Output the [x, y] coordinate of the center of the cell containing the given text.  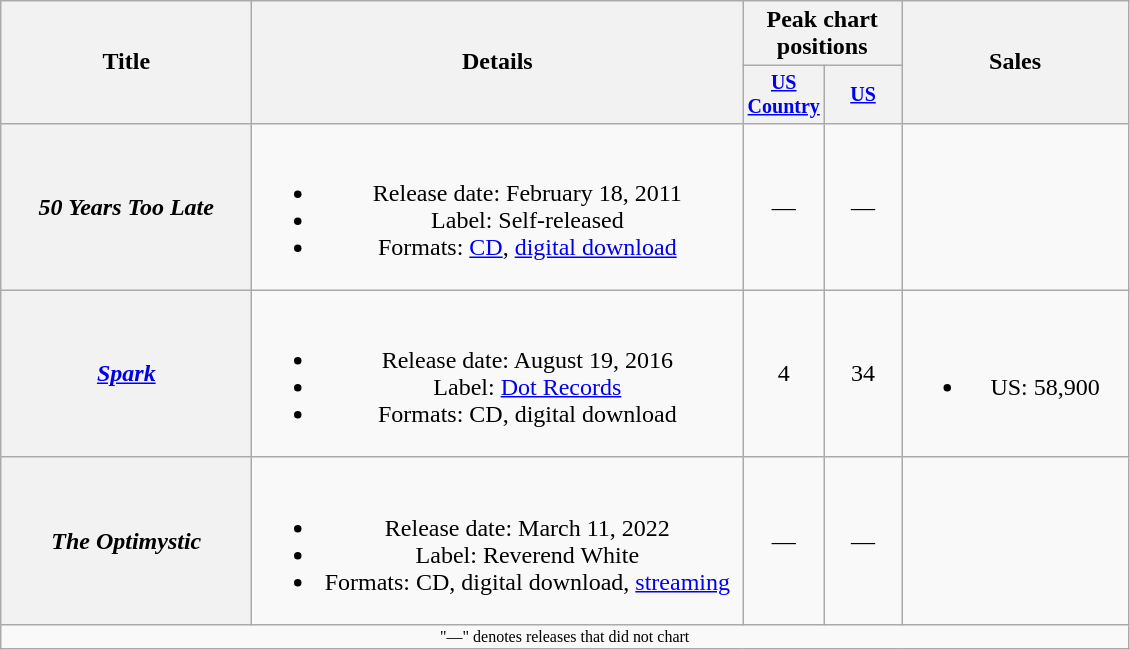
Details [498, 62]
Release date: March 11, 2022Label: Reverend WhiteFormats: CD, digital download, streaming [498, 540]
34 [864, 374]
Release date: February 18, 2011Label: Self-releasedFormats: CD, digital download [498, 206]
Title [126, 62]
US [864, 94]
US Country [784, 94]
50 Years Too Late [126, 206]
Release date: August 19, 2016Label: Dot RecordsFormats: CD, digital download [498, 374]
Sales [1016, 62]
US: 58,900 [1016, 374]
The Optimystic [126, 540]
Spark [126, 374]
Peak chart positions [822, 34]
"—" denotes releases that did not chart [565, 636]
4 [784, 374]
